Find where the given text appears and provide that cell's center as (X, Y) coordinate. 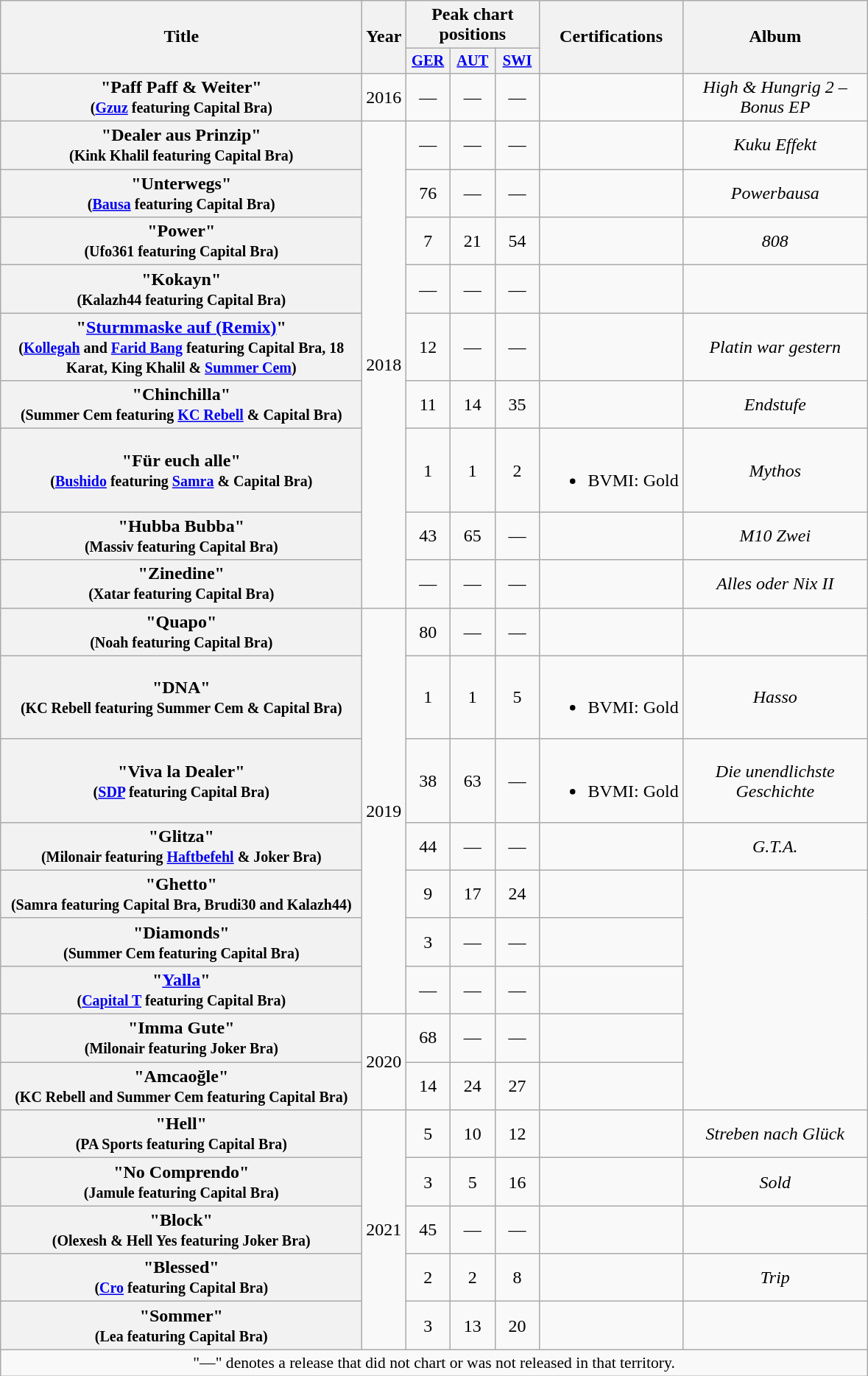
20 (517, 1326)
"Ghetto"(Samra featuring Capital Bra, Brudi30 and Kalazh44) (181, 894)
Certifications (611, 37)
2019 (384, 810)
8 (517, 1277)
10 (473, 1134)
"Chinchilla"(Summer Cem featuring KC Rebell & Capital Bra) (181, 405)
Album (775, 37)
Year (384, 37)
GER (428, 61)
"—" denotes a release that did not chart or was not released in that territory. (434, 1363)
"Viva la Dealer"(SDP featuring Capital Bra) (181, 781)
17 (473, 894)
2018 (384, 365)
"Amcaoğle"(KC Rebell and Summer Cem featuring Capital Bra) (181, 1086)
"Für euch alle"(Bushido featuring Samra & Capital Bra) (181, 470)
"Block"(Olexesh & Hell Yes featuring Joker Bra) (181, 1230)
High & Hungrig 2 – Bonus EP (775, 97)
"Glitza"(Milonair featuring Haftbefehl & Joker Bra) (181, 846)
68 (428, 1039)
"Hubba Bubba"(Massiv featuring Capital Bra) (181, 536)
"DNA"(KC Rebell featuring Summer Cem & Capital Bra) (181, 697)
Sold (775, 1182)
27 (517, 1086)
"Quapo"(Noah featuring Capital Bra) (181, 632)
"Power"(Ufo361 featuring Capital Bra) (181, 242)
76 (428, 193)
Streben nach Glück (775, 1134)
"Sturmmaske auf (Remix)"(Kollegah and Farid Bang featuring Capital Bra, 18 Karat, King Khalil & Summer Cem) (181, 347)
63 (473, 781)
45 (428, 1230)
808 (775, 242)
7 (428, 242)
Endstufe (775, 405)
9 (428, 894)
Trip (775, 1277)
M10 Zwei (775, 536)
"Paff Paff & Weiter"(Gzuz featuring Capital Bra) (181, 97)
Mythos (775, 470)
AUT (473, 61)
"No Comprendo"(Jamule featuring Capital Bra) (181, 1182)
2020 (384, 1062)
"Blessed"(Cro featuring Capital Bra) (181, 1277)
44 (428, 846)
"Hell"(PA Sports featuring Capital Bra) (181, 1134)
Powerbausa (775, 193)
21 (473, 242)
13 (473, 1326)
16 (517, 1182)
"Unterwegs"(Bausa featuring Capital Bra) (181, 193)
G.T.A. (775, 846)
43 (428, 536)
2016 (384, 97)
"Diamonds"(Summer Cem featuring Capital Bra) (181, 941)
"Yalla"(Capital T featuring Capital Bra) (181, 990)
Kuku Effekt (775, 146)
"Kokayn"(Kalazh44 featuring Capital Bra) (181, 289)
Platin war gestern (775, 347)
SWI (517, 61)
35 (517, 405)
38 (428, 781)
54 (517, 242)
Title (181, 37)
Hasso (775, 697)
"Imma Gute"(Milonair featuring Joker Bra) (181, 1039)
2021 (384, 1230)
"Zinedine"(Xatar featuring Capital Bra) (181, 583)
Die unendlichste Geschichte (775, 781)
65 (473, 536)
Alles oder Nix II (775, 583)
"Dealer aus Prinzip"(Kink Khalil featuring Capital Bra) (181, 146)
11 (428, 405)
80 (428, 632)
Peak chart positions (473, 25)
"Sommer"(Lea featuring Capital Bra) (181, 1326)
